Determine the (X, Y) coordinate at the center of the cell enclosing the given text.  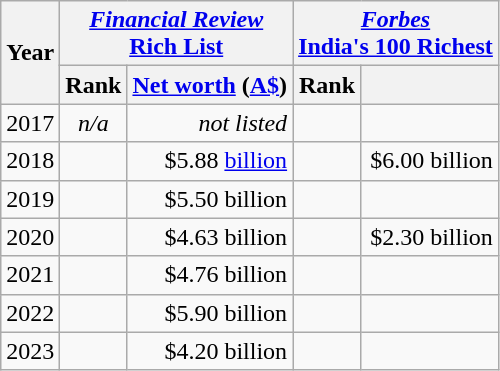
ForbesIndia's 100 Richest (396, 34)
$5.88 billion (210, 161)
$4.63 billion (210, 237)
n/a (94, 123)
2022 (30, 313)
Net worth (A$) (210, 85)
2019 (30, 199)
$6.00 billion (430, 161)
2017 (30, 123)
Financial ReviewRich List (176, 34)
$5.90 billion (210, 313)
2023 (30, 351)
Year (30, 52)
not listed (210, 123)
2018 (30, 161)
2020 (30, 237)
$4.76 billion (210, 275)
$4.20 billion (210, 351)
$2.30 billion (430, 237)
2021 (30, 275)
$5.50 billion (210, 199)
